Output the [x, y] coordinate of the center of the cell containing the given text.  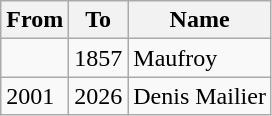
Maufroy [200, 58]
2001 [35, 96]
Denis Mailier [200, 96]
To [98, 20]
From [35, 20]
Name [200, 20]
1857 [98, 58]
2026 [98, 96]
